Provide the (x, y) coordinate of the cell's center where the given text is located.  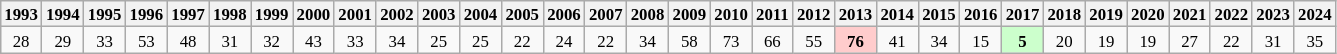
58 (689, 40)
2004 (481, 14)
27 (1190, 40)
2020 (1148, 14)
2024 (1315, 14)
2001 (355, 14)
2008 (648, 14)
32 (272, 40)
2012 (814, 14)
1997 (188, 14)
15 (981, 40)
2019 (1106, 14)
2021 (1190, 14)
2017 (1023, 14)
2010 (731, 14)
2013 (856, 14)
1993 (21, 14)
35 (1315, 40)
1998 (230, 14)
2015 (939, 14)
1999 (272, 14)
2011 (772, 14)
55 (814, 40)
2003 (439, 14)
5 (1023, 40)
28 (21, 40)
1995 (105, 14)
1994 (63, 14)
66 (772, 40)
2023 (1273, 14)
2002 (397, 14)
53 (146, 40)
2007 (606, 14)
48 (188, 40)
2022 (1231, 14)
2009 (689, 14)
2014 (897, 14)
2016 (981, 14)
43 (313, 40)
24 (564, 40)
41 (897, 40)
2005 (522, 14)
1996 (146, 14)
20 (1064, 40)
2018 (1064, 14)
73 (731, 40)
2000 (313, 14)
29 (63, 40)
76 (856, 40)
2006 (564, 14)
